Extract the [x, y] coordinate from the center of the cell holding the provided text.  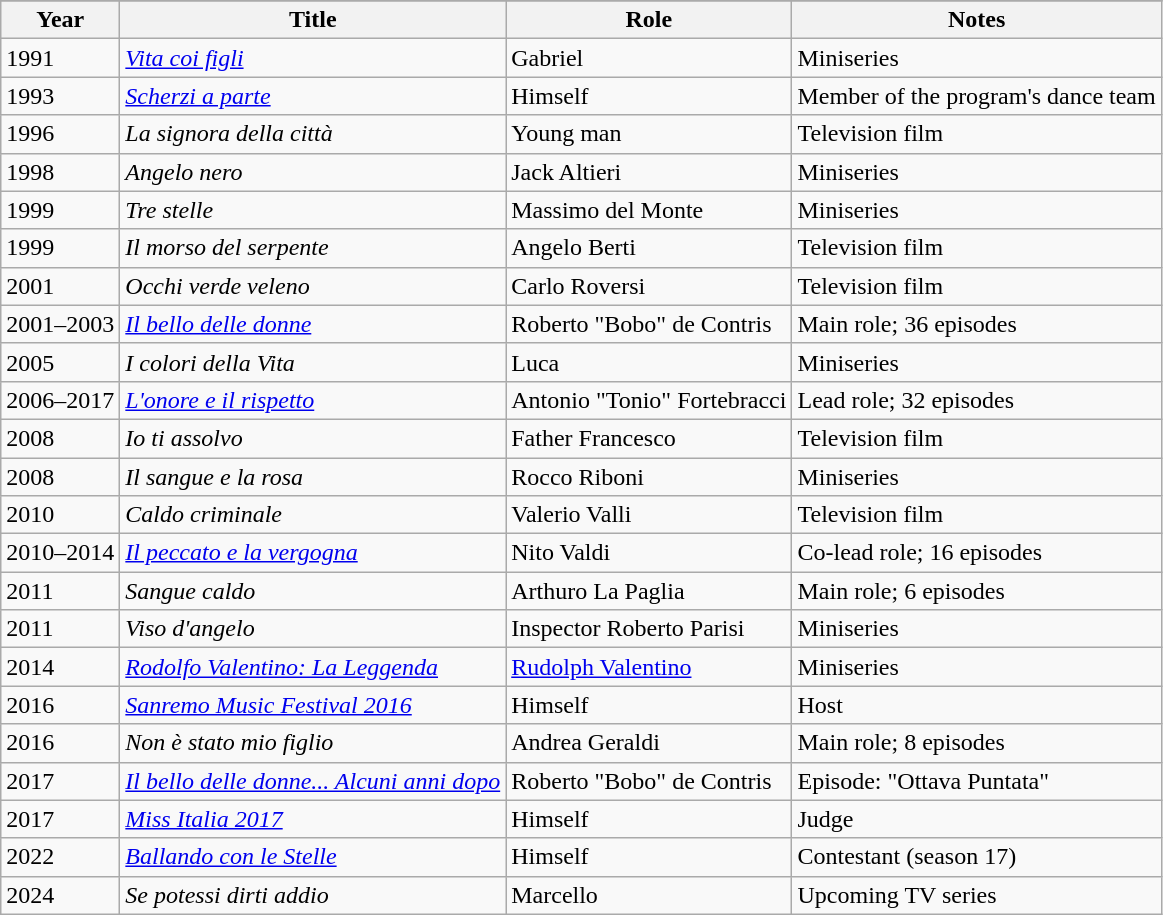
Role [649, 20]
Rudolph Valentino [649, 667]
Father Francesco [649, 438]
Ballando con le Stelle [313, 857]
Young man [649, 134]
Upcoming TV series [976, 895]
Episode: "Ottava Puntata" [976, 781]
I colori della Vita [313, 362]
Vita coi figli [313, 58]
Angelo nero [313, 172]
Nito Valdi [649, 553]
Title [313, 20]
Il bello delle donne... Alcuni anni dopo [313, 781]
2024 [60, 895]
Main role; 8 episodes [976, 743]
Se potessi dirti addio [313, 895]
Il bello delle donne [313, 324]
Main role; 36 episodes [976, 324]
Lead role; 32 episodes [976, 400]
Gabriel [649, 58]
2022 [60, 857]
2010–2014 [60, 553]
Rodolfo Valentino: La Leggenda [313, 667]
Host [976, 705]
Inspector Roberto Parisi [649, 629]
2014 [60, 667]
1991 [60, 58]
Arthuro La Paglia [649, 591]
Contestant (season 17) [976, 857]
Valerio Valli [649, 515]
La signora della città [313, 134]
L'onore e il rispetto [313, 400]
Occhi verde veleno [313, 286]
Year [60, 20]
Tre stelle [313, 210]
2001–2003 [60, 324]
1996 [60, 134]
2005 [60, 362]
Jack Altieri [649, 172]
Scherzi a parte [313, 96]
Miss Italia 2017 [313, 819]
Judge [976, 819]
Io ti assolvo [313, 438]
Luca [649, 362]
Andrea Geraldi [649, 743]
Member of the program's dance team [976, 96]
2006–2017 [60, 400]
Sanremo Music Festival 2016 [313, 705]
Caldo criminale [313, 515]
Main role; 6 episodes [976, 591]
2001 [60, 286]
Il sangue e la rosa [313, 477]
Non è stato mio figlio [313, 743]
Co-lead role; 16 episodes [976, 553]
Sangue caldo [313, 591]
Rocco Riboni [649, 477]
2010 [60, 515]
1998 [60, 172]
Carlo Roversi [649, 286]
Massimo del Monte [649, 210]
Il peccato e la vergogna [313, 553]
Antonio "Tonio" Fortebracci [649, 400]
Angelo Berti [649, 248]
Viso d'angelo [313, 629]
Marcello [649, 895]
1993 [60, 96]
Notes [976, 20]
Il morso del serpente [313, 248]
